Extract the (x, y) coordinate from the center of the cell holding the provided text.  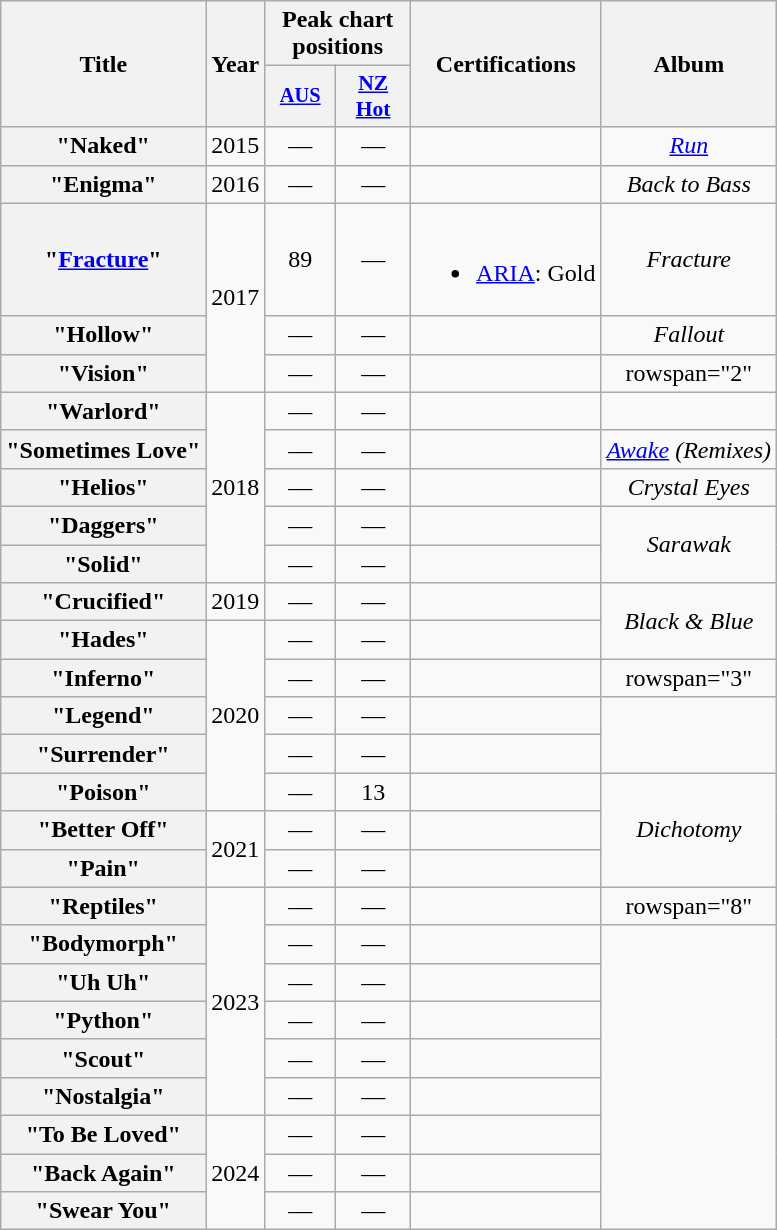
Year (236, 64)
"Daggers" (104, 525)
89 (300, 260)
"Surrender" (104, 754)
"Python" (104, 1020)
2017 (236, 298)
"Back Again" (104, 1173)
Fracture (689, 260)
"Reptiles" (104, 906)
"Hollow" (104, 335)
Certifications (506, 64)
"Pain" (104, 868)
2023 (236, 1001)
2019 (236, 602)
"Crucified" (104, 602)
"Warlord" (104, 411)
"Nostalgia" (104, 1096)
2020 (236, 716)
"Naked" (104, 146)
"Helios" (104, 487)
Title (104, 64)
"Bodymorph" (104, 944)
Dichotomy (689, 830)
"To Be Loved" (104, 1134)
ARIA: Gold (506, 260)
2018 (236, 487)
"Enigma" (104, 184)
"Solid" (104, 563)
"Inferno" (104, 678)
"Poison" (104, 792)
"Vision" (104, 373)
"Sometimes Love" (104, 449)
Fallout (689, 335)
Back to Bass (689, 184)
2015 (236, 146)
rowspan="8" (689, 906)
"Scout" (104, 1058)
"Fracture" (104, 260)
rowspan="3" (689, 678)
Run (689, 146)
"Hades" (104, 640)
2016 (236, 184)
"Swear You" (104, 1211)
Peak chart positions (338, 34)
Crystal Eyes (689, 487)
rowspan="2" (689, 373)
Sarawak (689, 544)
Album (689, 64)
2021 (236, 849)
Black & Blue (689, 621)
"Legend" (104, 716)
AUS (300, 96)
2024 (236, 1172)
"Uh Uh" (104, 982)
"Better Off" (104, 830)
Awake (Remixes) (689, 449)
NZHot (374, 96)
13 (374, 792)
